Find where the given text appears and provide that cell's center as [x, y] coordinate. 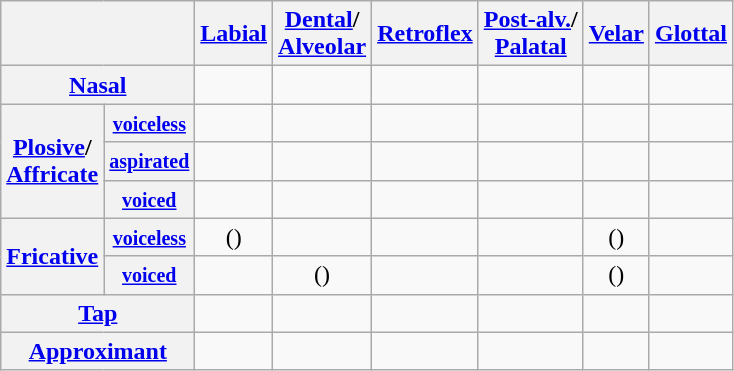
Glottal [690, 34]
aspirated [150, 161]
Approximant [98, 351]
Labial [234, 34]
Tap [98, 313]
Velar [616, 34]
Fricative [52, 256]
Nasal [98, 85]
Dental/Alveolar [322, 34]
Retroflex [426, 34]
Plosive/Affricate [52, 161]
Post-alv./Palatal [530, 34]
